Extract the [X, Y] coordinate from the center of the cell holding the provided text.  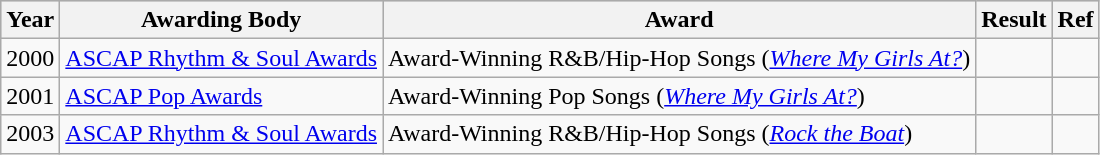
Award-Winning R&B/Hip-Hop Songs (Where My Girls At?) [678, 58]
Award-Winning Pop Songs (Where My Girls At?) [678, 96]
2000 [30, 58]
Award-Winning R&B/Hip-Hop Songs (Rock the Boat) [678, 134]
Year [30, 20]
Award [678, 20]
Result [1014, 20]
2001 [30, 96]
Awarding Body [222, 20]
2003 [30, 134]
Ref [1076, 20]
ASCAP Pop Awards [222, 96]
